Return the [x, y] coordinate for the center point of the cell that contains the specified text.  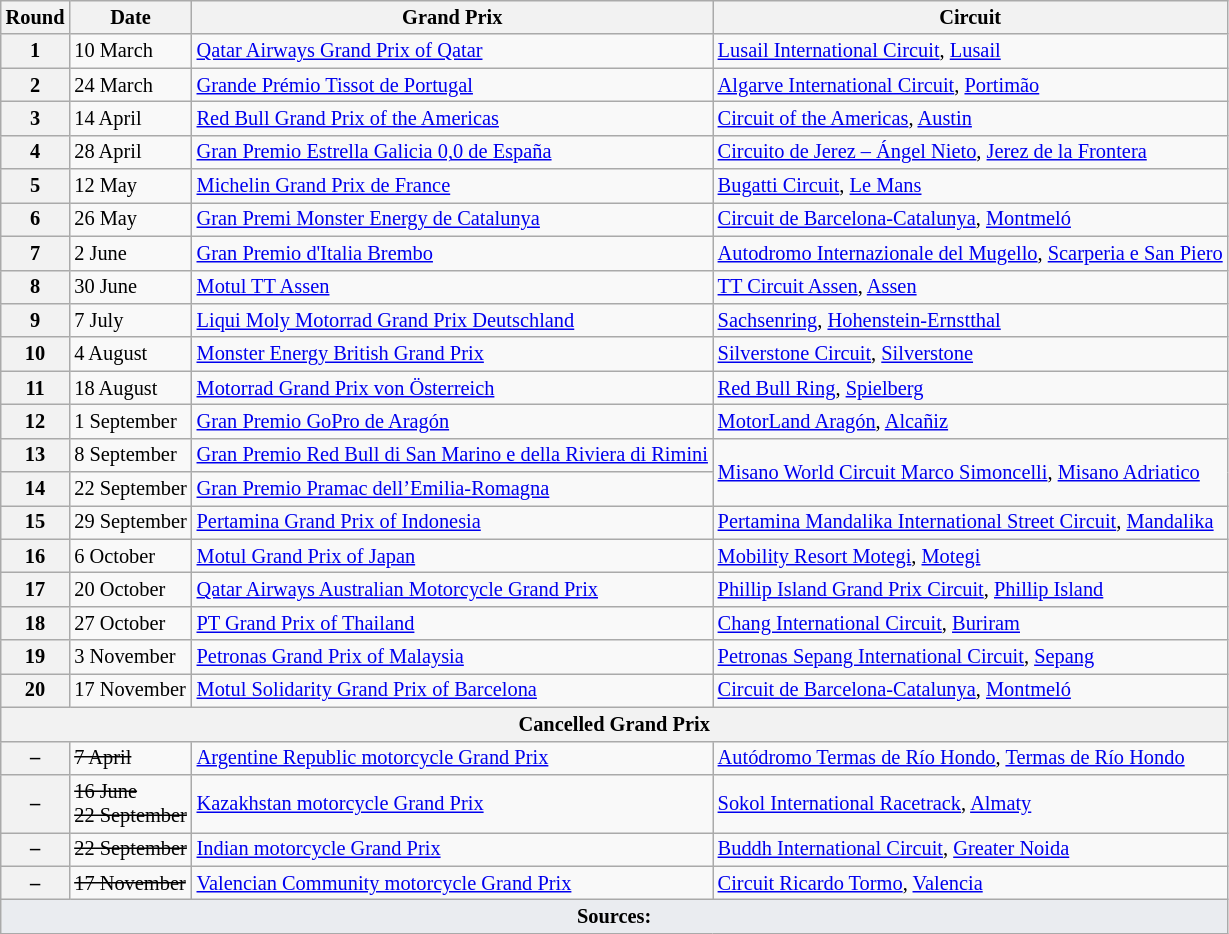
1 September [130, 421]
Argentine Republic motorcycle Grand Prix [452, 758]
Red Bull Ring, Spielberg [970, 388]
16 [36, 556]
15 [36, 522]
Date [130, 17]
12 May [130, 186]
18 [36, 623]
Bugatti Circuit, Le Mans [970, 186]
10 March [130, 51]
Circuit Ricardo Tormo, Valencia [970, 883]
11 [36, 388]
Grand Prix [452, 17]
Circuit [970, 17]
20 October [130, 589]
Motul TT Assen [452, 287]
Monster Energy British Grand Prix [452, 354]
Silverstone Circuit, Silverstone [970, 354]
Petronas Sepang International Circuit, Sepang [970, 657]
7 July [130, 320]
Kazakhstan motorcycle Grand Prix [452, 803]
14 [36, 489]
4 [36, 152]
Gran Premio Estrella Galicia 0,0 de España [452, 152]
8 [36, 287]
Cancelled Grand Prix [614, 724]
Qatar Airways Grand Prix of Qatar [452, 51]
19 [36, 657]
Pertamina Mandalika International Street Circuit, Mandalika [970, 522]
6 October [130, 556]
Phillip Island Grand Prix Circuit, Phillip Island [970, 589]
8 September [130, 455]
14 April [130, 118]
Lusail International Circuit, Lusail [970, 51]
Michelin Grand Prix de France [452, 186]
PT Grand Prix of Thailand [452, 623]
20 [36, 690]
17 [36, 589]
Gran Premi Monster Energy de Catalunya [452, 219]
Gran Premio Red Bull di San Marino e della Riviera di Rimini [452, 455]
6 [36, 219]
MotorLand Aragón, Alcañiz [970, 421]
Chang International Circuit, Buriram [970, 623]
29 September [130, 522]
Buddh International Circuit, Greater Noida [970, 849]
2 [36, 85]
4 August [130, 354]
Motorrad Grand Prix von Österreich [452, 388]
3 November [130, 657]
Motul Grand Prix of Japan [452, 556]
TT Circuit Assen, Assen [970, 287]
Autodromo Internazionale del Mugello, Scarperia e San Piero [970, 253]
Circuito de Jerez – Ángel Nieto, Jerez de la Frontera [970, 152]
Gran Premio d'Italia Brembo [452, 253]
Gran Premio GoPro de Aragón [452, 421]
Grande Prémio Tissot de Portugal [452, 85]
16 June22 September [130, 803]
24 March [130, 85]
Algarve International Circuit, Portimão [970, 85]
Indian motorcycle Grand Prix [452, 849]
3 [36, 118]
Petronas Grand Prix of Malaysia [452, 657]
Motul Solidarity Grand Prix of Barcelona [452, 690]
Qatar Airways Australian Motorcycle Grand Prix [452, 589]
Round [36, 17]
Circuit of the Americas, Austin [970, 118]
1 [36, 51]
5 [36, 186]
Mobility Resort Motegi, Motegi [970, 556]
18 August [130, 388]
9 [36, 320]
Pertamina Grand Prix of Indonesia [452, 522]
7 April [130, 758]
Misano World Circuit Marco Simoncelli, Misano Adriatico [970, 472]
Sources: [614, 916]
Sachsenring, Hohenstein-Ernstthal [970, 320]
27 October [130, 623]
7 [36, 253]
Sokol International Racetrack, Almaty [970, 803]
26 May [130, 219]
Gran Premio Pramac dell’Emilia-Romagna [452, 489]
Valencian Community motorcycle Grand Prix [452, 883]
2 June [130, 253]
13 [36, 455]
Liqui Moly Motorrad Grand Prix Deutschland [452, 320]
12 [36, 421]
28 April [130, 152]
Red Bull Grand Prix of the Americas [452, 118]
Autódromo Termas de Río Hondo, Termas de Río Hondo [970, 758]
30 June [130, 287]
10 [36, 354]
